Find where the given text appears and provide that cell's center as [x, y] coordinate. 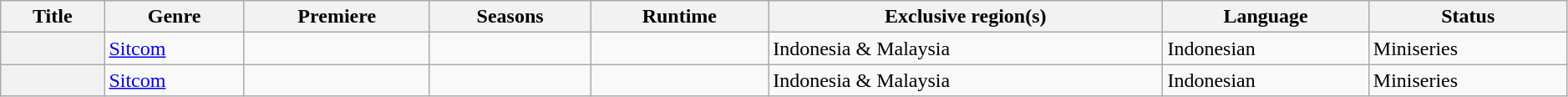
Status [1468, 17]
Genre [174, 17]
Seasons [510, 17]
Runtime [680, 17]
Language [1266, 17]
Exclusive region(s) [966, 17]
Premiere [337, 17]
Title [53, 17]
